Locate the cell with the specified text and output its (x, y) center coordinate. 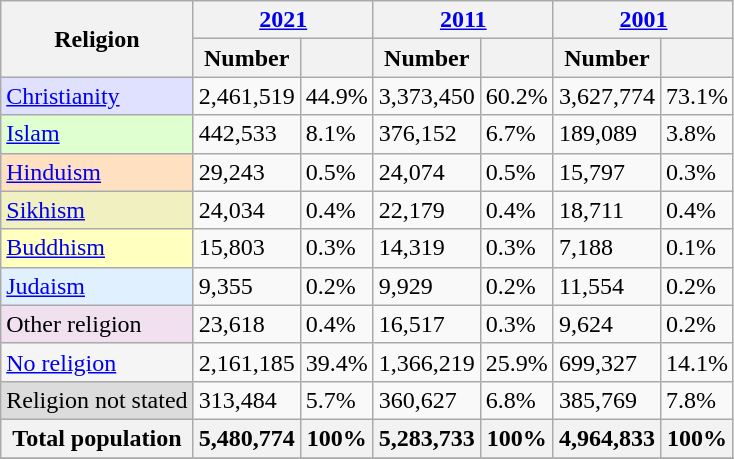
313,484 (246, 400)
22,179 (426, 210)
3,627,774 (606, 96)
376,152 (426, 134)
360,627 (426, 400)
2021 (283, 20)
Hinduism (97, 172)
6.7% (516, 134)
14,319 (426, 248)
44.9% (336, 96)
3,373,450 (426, 96)
39.4% (336, 362)
15,803 (246, 248)
7.8% (696, 400)
2,161,185 (246, 362)
23,618 (246, 324)
2001 (643, 20)
4,964,833 (606, 438)
5.7% (336, 400)
11,554 (606, 286)
Religion (97, 39)
25.9% (516, 362)
9,355 (246, 286)
189,089 (606, 134)
2011 (463, 20)
2,461,519 (246, 96)
24,074 (426, 172)
73.1% (696, 96)
No religion (97, 362)
Islam (97, 134)
Total population (97, 438)
24,034 (246, 210)
Religion not stated (97, 400)
60.2% (516, 96)
1,366,219 (426, 362)
5,480,774 (246, 438)
Christianity (97, 96)
Judaism (97, 286)
15,797 (606, 172)
14.1% (696, 362)
Buddhism (97, 248)
0.1% (696, 248)
Sikhism (97, 210)
8.1% (336, 134)
6.8% (516, 400)
9,929 (426, 286)
7,188 (606, 248)
Other religion (97, 324)
9,624 (606, 324)
3.8% (696, 134)
699,327 (606, 362)
442,533 (246, 134)
16,517 (426, 324)
5,283,733 (426, 438)
29,243 (246, 172)
18,711 (606, 210)
385,769 (606, 400)
